Detect which cell encompasses the target text, then output its [x, y] center coordinate. 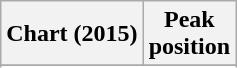
Chart (2015) [72, 34]
Peakposition [189, 34]
